Capture the cell that displays the provided text and extract its (x, y) central coordinate. 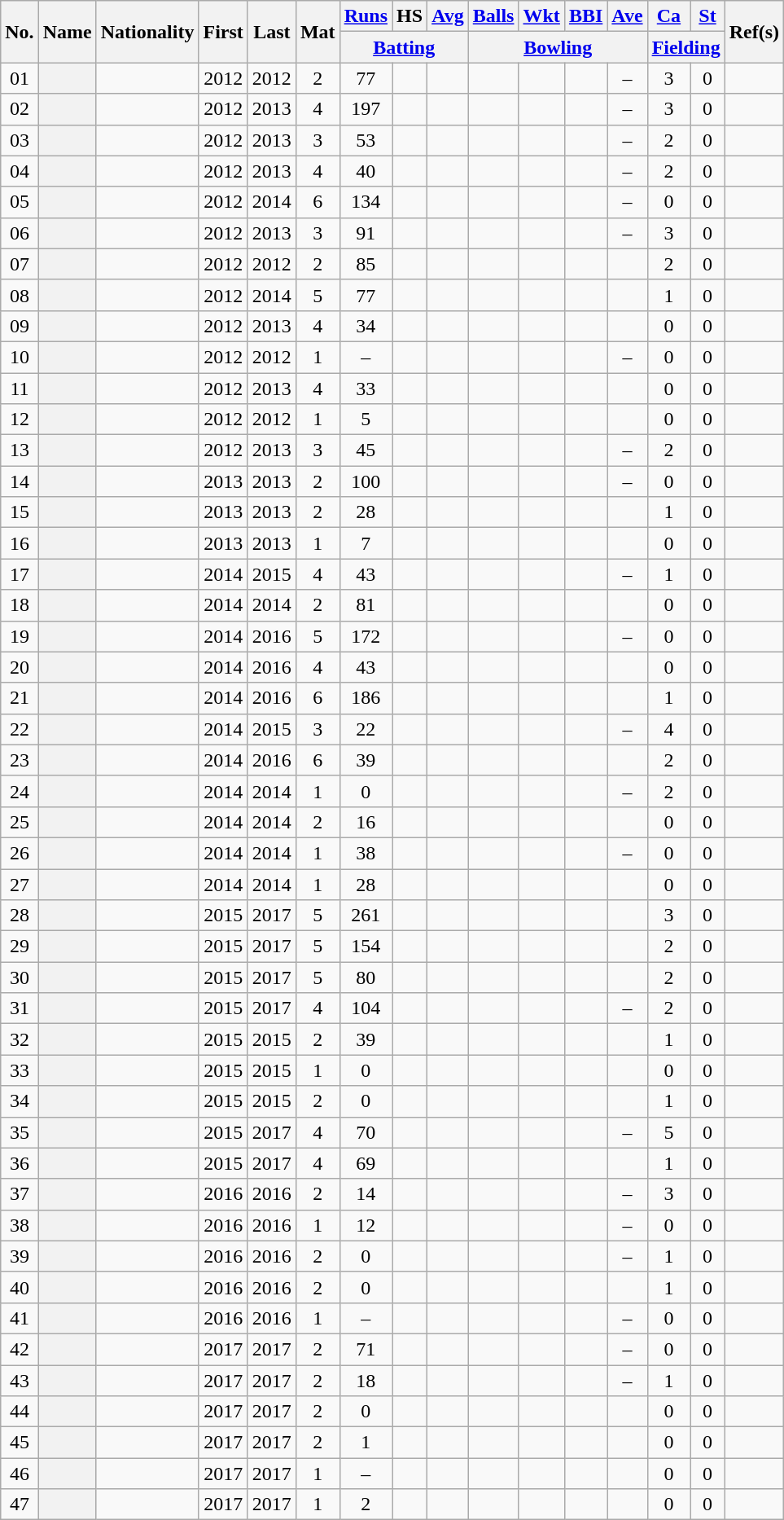
13 (20, 450)
08 (20, 295)
First (223, 32)
27 (20, 884)
25 (20, 822)
19 (20, 636)
30 (20, 977)
03 (20, 140)
05 (20, 202)
Name (67, 32)
24 (20, 791)
81 (366, 605)
44 (20, 1412)
42 (20, 1349)
26 (20, 853)
154 (366, 947)
Mat (318, 32)
02 (20, 109)
Balls (493, 16)
70 (366, 1132)
29 (20, 947)
46 (20, 1474)
21 (20, 698)
Ave (627, 16)
Wkt (541, 16)
71 (366, 1349)
09 (20, 326)
Batting (404, 47)
69 (366, 1163)
Last (272, 32)
100 (366, 481)
23 (20, 760)
31 (20, 1008)
HS (410, 16)
Nationality (147, 32)
Bowling (558, 47)
11 (20, 389)
17 (20, 574)
32 (20, 1039)
91 (366, 233)
Ca (669, 16)
172 (366, 636)
BBI (585, 16)
37 (20, 1194)
35 (20, 1132)
85 (366, 264)
47 (20, 1505)
Fielding (685, 47)
No. (20, 32)
53 (366, 140)
Ref(s) (754, 32)
10 (20, 357)
07 (20, 264)
104 (366, 1008)
80 (366, 977)
St (707, 16)
134 (366, 202)
06 (20, 233)
186 (366, 698)
01 (20, 78)
7 (366, 543)
41 (20, 1318)
36 (20, 1163)
15 (20, 512)
20 (20, 667)
Avg (448, 16)
04 (20, 171)
261 (366, 916)
Runs (366, 16)
197 (366, 109)
